Search for the cell housing the specified text and yield its (x, y) center coordinate. 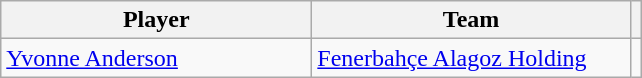
Fenerbahçe Alagoz Holding (472, 58)
Yvonne Anderson (156, 58)
Player (156, 20)
Team (472, 20)
